Search for the cell housing the specified text and yield its [X, Y] center coordinate. 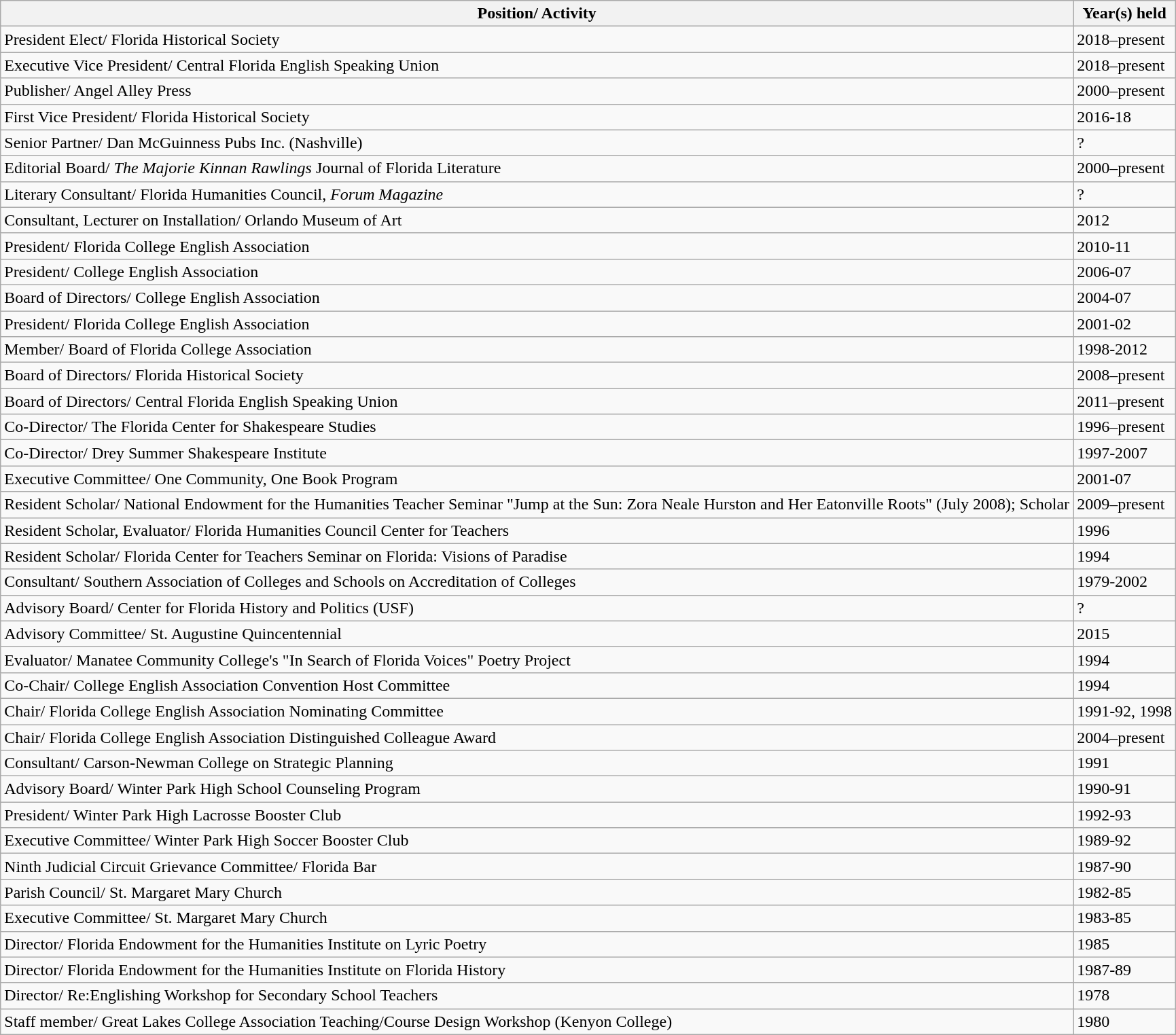
Executive Committee/ St. Margaret Mary Church [537, 918]
2012 [1125, 220]
Co-Director/ The Florida Center for Shakespeare Studies [537, 427]
Advisory Board/ Winter Park High School Counseling Program [537, 789]
President/ College English Association [537, 272]
Year(s) held [1125, 14]
Evaluator/ Manatee Community College's "In Search of Florida Voices" Poetry Project [537, 659]
Resident Scholar, Evaluator/ Florida Humanities Council Center for Teachers [537, 530]
Board of Directors/ Central Florida English Speaking Union [537, 401]
2004-07 [1125, 297]
2010-11 [1125, 246]
2001-07 [1125, 479]
1997-2007 [1125, 453]
2015 [1125, 634]
1987-89 [1125, 970]
Board of Directors/ Florida Historical Society [537, 376]
Advisory Committee/ St. Augustine Quincentennial [537, 634]
Editorial Board/ The Majorie Kinnan Rawlings Journal of Florida Literature [537, 168]
President Elect/ Florida Historical Society [537, 39]
President/ Winter Park High Lacrosse Booster Club [537, 815]
2009–present [1125, 505]
2016-18 [1125, 117]
2006-07 [1125, 272]
Literary Consultant/ Florida Humanities Council, Forum Magazine [537, 194]
Board of Directors/ College English Association [537, 297]
Chair/ Florida College English Association Nominating Committee [537, 711]
Consultant, Lecturer on Installation/ Orlando Museum of Art [537, 220]
2008–present [1125, 376]
Position/ Activity [537, 14]
Parish Council/ St. Margaret Mary Church [537, 892]
1991 [1125, 763]
1979-2002 [1125, 582]
Chair/ Florida College English Association Distinguished Colleague Award [537, 737]
2004–present [1125, 737]
Senior Partner/ Dan McGuinness Pubs Inc. (Nashville) [537, 143]
1983-85 [1125, 918]
1982-85 [1125, 892]
Co-Chair/ College English Association Convention Host Committee [537, 685]
1996–present [1125, 427]
1980 [1125, 1021]
Staff member/ Great Lakes College Association Teaching/Course Design Workshop (Kenyon College) [537, 1021]
Director/ Florida Endowment for the Humanities Institute on Lyric Poetry [537, 944]
Advisory Board/ Center for Florida History and Politics (USF) [537, 608]
First Vice President/ Florida Historical Society [537, 117]
Director/ Re:Englishing Workshop for Secondary School Teachers [537, 996]
Publisher/ Angel Alley Press [537, 91]
Consultant/ Carson-Newman College on Strategic Planning [537, 763]
1992-93 [1125, 815]
Ninth Judicial Circuit Grievance Committee/ Florida Bar [537, 867]
1989-92 [1125, 841]
Executive Vice President/ Central Florida English Speaking Union [537, 65]
Executive Committee/ One Community, One Book Program [537, 479]
Executive Committee/ Winter Park High Soccer Booster Club [537, 841]
1991-92, 1998 [1125, 711]
Consultant/ Southern Association of Colleges and Schools on Accreditation of Colleges [537, 582]
Co-Director/ Drey Summer Shakespeare Institute [537, 453]
Resident Scholar/ Florida Center for Teachers Seminar on Florida: Visions of Paradise [537, 556]
1996 [1125, 530]
2011–present [1125, 401]
1987-90 [1125, 867]
1998-2012 [1125, 350]
1978 [1125, 996]
Member/ Board of Florida College Association [537, 350]
1990-91 [1125, 789]
Director/ Florida Endowment for the Humanities Institute on Florida History [537, 970]
2001-02 [1125, 324]
1985 [1125, 944]
